Pinpoint the cell where the given text exists, returning its (X, Y) midpoint coordinate. 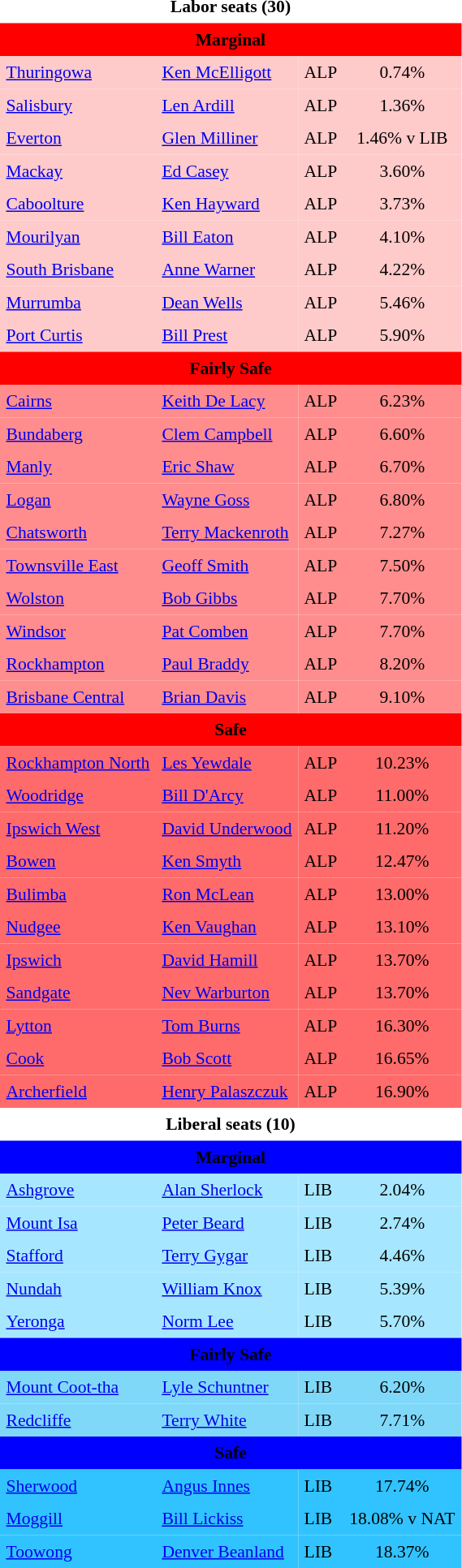
4.22% (403, 269)
Glen Milliner (227, 138)
7.71% (403, 1419)
Terry Mackenroth (227, 532)
1.46% v LIB (403, 138)
3.60% (403, 170)
13.00% (403, 894)
18.08% v NAT (403, 1518)
8.20% (403, 664)
Windsor (78, 631)
Ipswich (78, 959)
6.20% (403, 1387)
Redcliffe (78, 1419)
2.74% (403, 1222)
Cairns (78, 401)
Murrumba (78, 302)
Brisbane Central (78, 696)
Mourilyan (78, 236)
David Hamill (227, 959)
12.47% (403, 861)
Yeronga (78, 1321)
6.23% (403, 401)
Denver Beanland (227, 1551)
5.46% (403, 302)
Moggill (78, 1518)
Dean Wells (227, 302)
Stafford (78, 1256)
Bowen (78, 861)
6.70% (403, 467)
Wolston (78, 598)
Paul Braddy (227, 664)
Tom Burns (227, 1025)
Sherwood (78, 1485)
Bill D'Arcy (227, 795)
Townsville East (78, 565)
16.65% (403, 1058)
Les Yewdale (227, 762)
Nev Warburton (227, 993)
7.50% (403, 565)
Terry White (227, 1419)
5.39% (403, 1288)
16.30% (403, 1025)
Ron McLean (227, 894)
Keith De Lacy (227, 401)
Geoff Smith (227, 565)
Liberal seats (10) (231, 1124)
Cook (78, 1058)
Ken Hayward (227, 204)
Sandgate (78, 993)
7.27% (403, 532)
10.23% (403, 762)
William Knox (227, 1288)
Pat Comben (227, 631)
Clem Campbell (227, 433)
18.37% (403, 1551)
Angus Innes (227, 1485)
11.00% (403, 795)
13.10% (403, 927)
Nundah (78, 1288)
9.10% (403, 696)
4.46% (403, 1256)
Bulimba (78, 894)
Norm Lee (227, 1321)
6.60% (403, 433)
Bill Prest (227, 335)
Ed Casey (227, 170)
Woodridge (78, 795)
Bundaberg (78, 433)
4.10% (403, 236)
Brian Davis (227, 696)
David Underwood (227, 828)
Chatsworth (78, 532)
Bob Scott (227, 1058)
0.74% (403, 72)
Mackay (78, 170)
Caboolture (78, 204)
Bob Gibbs (227, 598)
Eric Shaw (227, 467)
Logan (78, 499)
16.90% (403, 1091)
11.20% (403, 828)
Mount Isa (78, 1222)
Port Curtis (78, 335)
South Brisbane (78, 269)
5.70% (403, 1321)
Wayne Goss (227, 499)
Manly (78, 467)
Alan Sherlock (227, 1190)
Ken Vaughan (227, 927)
Toowong (78, 1551)
Ashgrove (78, 1190)
Rockhampton North (78, 762)
Ken McElligott (227, 72)
Henry Palaszczuk (227, 1091)
Everton (78, 138)
Archerfield (78, 1091)
Ipswich West (78, 828)
1.36% (403, 105)
Bill Lickiss (227, 1518)
6.80% (403, 499)
5.90% (403, 335)
2.04% (403, 1190)
Terry Gygar (227, 1256)
Bill Eaton (227, 236)
17.74% (403, 1485)
Anne Warner (227, 269)
Peter Beard (227, 1222)
Rockhampton (78, 664)
Ken Smyth (227, 861)
Mount Coot-tha (78, 1387)
Lyle Schuntner (227, 1387)
Nudgee (78, 927)
Salisbury (78, 105)
Len Ardill (227, 105)
Lytton (78, 1025)
3.73% (403, 204)
Thuringowa (78, 72)
